Return the [x, y] coordinate for the center point of the cell that contains the specified text.  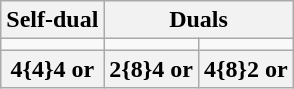
4{4}4 or [52, 69]
2{8}4 or [152, 69]
4{8}2 or [246, 69]
Self-dual [52, 20]
Duals [198, 20]
